Output the [X, Y] coordinate of the center of the cell containing the given text.  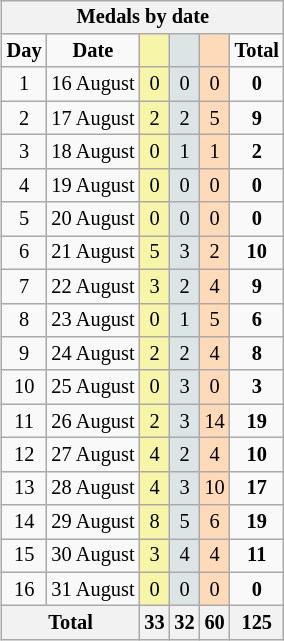
7 [24, 286]
17 August [94, 118]
23 August [94, 320]
28 August [94, 488]
60 [215, 623]
18 August [94, 152]
29 August [94, 522]
24 August [94, 354]
12 [24, 455]
32 [185, 623]
22 August [94, 286]
33 [154, 623]
26 August [94, 421]
27 August [94, 455]
20 August [94, 219]
Day [24, 51]
17 [257, 488]
16 August [94, 84]
13 [24, 488]
21 August [94, 253]
125 [257, 623]
30 August [94, 556]
15 [24, 556]
Medals by date [143, 17]
Date [94, 51]
31 August [94, 589]
16 [24, 589]
25 August [94, 387]
19 August [94, 185]
